Detect which cell encompasses the target text, then output its [x, y] center coordinate. 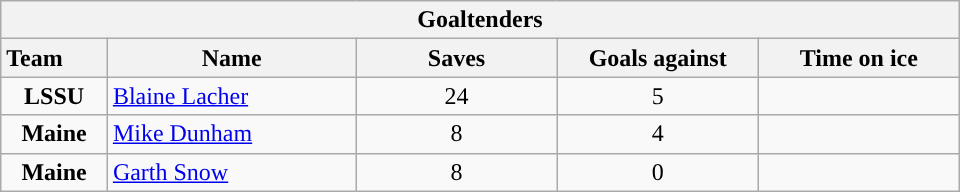
Saves [456, 58]
Time on ice [858, 58]
Mike Dunham [232, 134]
Goaltenders [480, 20]
5 [658, 96]
Goals against [658, 58]
Name [232, 58]
LSSU [54, 96]
Team [54, 58]
Garth Snow [232, 172]
24 [456, 96]
Blaine Lacher [232, 96]
0 [658, 172]
4 [658, 134]
